Locate the cell with the specified text and output its (x, y) center coordinate. 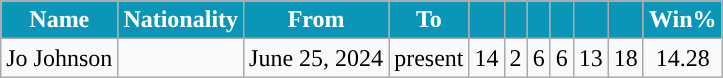
From (316, 20)
Nationality (181, 20)
To (429, 20)
Win% (682, 20)
14.28 (682, 58)
present (429, 58)
2 (516, 58)
13 (590, 58)
Jo Johnson (60, 58)
18 (626, 58)
14 (486, 58)
June 25, 2024 (316, 58)
Name (60, 20)
